Search for the cell housing the specified text and yield its [X, Y] center coordinate. 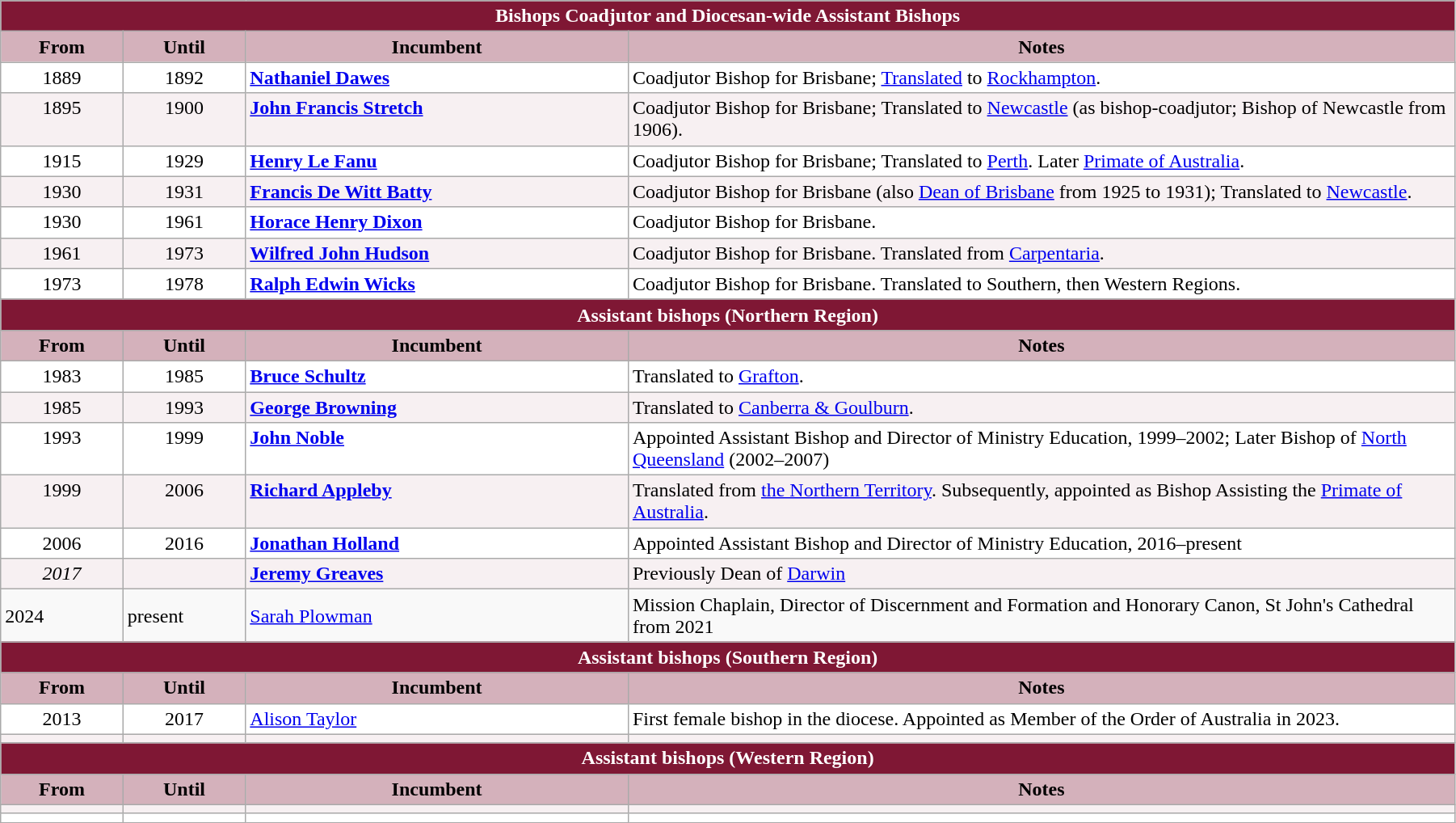
Mission Chaplain, Director of Discernment and Formation and Honorary Canon, St John's Cathedral from 2021 [1041, 616]
Coadjutor Bishop for Brisbane; Translated to Perth. Later Primate of Australia. [1041, 161]
present [184, 616]
1978 [184, 284]
1900 [184, 120]
Francis De Witt Batty [437, 192]
Sarah Plowman [437, 616]
Henry Le Fanu [437, 161]
2013 [62, 719]
Ralph Edwin Wicks [437, 284]
Previously Dean of Darwin [1041, 574]
Bishops Coadjutor and Diocesan-wide Assistant Bishops [728, 16]
1931 [184, 192]
Coadjutor Bishop for Brisbane. [1041, 222]
Coadjutor Bishop for Brisbane; Translated to Newcastle (as bishop-coadjutor; Bishop of Newcastle from 1906). [1041, 120]
John Noble [437, 449]
Assistant bishops (Northern Region) [728, 314]
Jeremy Greaves [437, 574]
1915 [62, 161]
1889 [62, 78]
Alison Taylor [437, 719]
Assistant bishops (Southern Region) [728, 657]
First female bishop in the diocese. Appointed as Member of the Order of Australia in 2023. [1041, 719]
Jonathan Holland [437, 543]
Coadjutor Bishop for Brisbane. Translated to Southern, then Western Regions. [1041, 284]
George Browning [437, 407]
Wilfred John Hudson [437, 253]
Translated to Canberra & Goulburn. [1041, 407]
Translated from the Northern Territory. Subsequently, appointed as Bishop Assisting the Primate of Australia. [1041, 501]
Coadjutor Bishop for Brisbane (also Dean of Brisbane from 1925 to 1931); Translated to Newcastle. [1041, 192]
Coadjutor Bishop for Brisbane. Translated from Carpentaria. [1041, 253]
Bruce Schultz [437, 376]
2016 [184, 543]
1895 [62, 120]
1983 [62, 376]
John Francis Stretch [437, 120]
Coadjutor Bishop for Brisbane; Translated to Rockhampton. [1041, 78]
Assistant bishops (Western Region) [728, 758]
Translated to Grafton. [1041, 376]
2024 [62, 616]
1892 [184, 78]
Nathaniel Dawes [437, 78]
Appointed Assistant Bishop and Director of Ministry Education, 1999–2002; Later Bishop of North Queensland (2002–2007) [1041, 449]
Richard Appleby [437, 501]
1929 [184, 161]
Appointed Assistant Bishop and Director of Ministry Education, 2016–present [1041, 543]
Horace Henry Dixon [437, 222]
